From the cell containing the given text, extract its center point as [X, Y] coordinate. 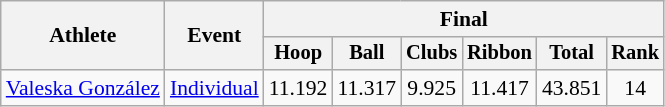
Event [214, 36]
Clubs [432, 54]
14 [635, 88]
43.851 [572, 88]
Ball [366, 54]
Athlete [83, 36]
Total [572, 54]
Final [464, 19]
11.417 [500, 88]
11.192 [298, 88]
9.925 [432, 88]
Individual [214, 88]
11.317 [366, 88]
Hoop [298, 54]
Rank [635, 54]
Ribbon [500, 54]
Valeska González [83, 88]
